Determine the [x, y] coordinate at the center of the cell enclosing the given text.  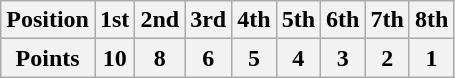
8 [160, 58]
3rd [208, 20]
Points [48, 58]
8th [431, 20]
1 [431, 58]
7th [387, 20]
2nd [160, 20]
6 [208, 58]
6th [343, 20]
1st [114, 20]
5 [254, 58]
Position [48, 20]
2 [387, 58]
5th [298, 20]
4th [254, 20]
4 [298, 58]
10 [114, 58]
3 [343, 58]
